Extract the (X, Y) coordinate from the center of the cell holding the provided text.  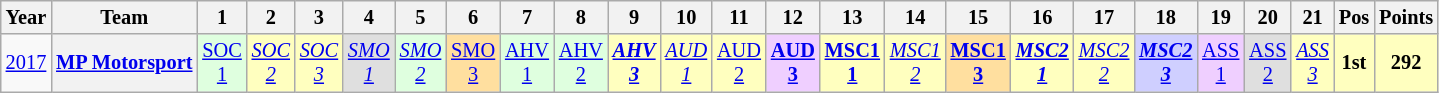
292 (1406, 63)
SMO1 (369, 63)
9 (634, 17)
AHV1 (527, 63)
SMO2 (421, 63)
2 (271, 17)
SOC2 (271, 63)
Year (26, 17)
20 (1268, 17)
10 (686, 17)
12 (793, 17)
AHV2 (581, 63)
16 (1042, 17)
11 (739, 17)
AUD3 (793, 63)
Points (1406, 17)
1st (1354, 63)
SOC1 (222, 63)
SMO3 (473, 63)
ASS1 (1220, 63)
19 (1220, 17)
MSC21 (1042, 63)
AHV3 (634, 63)
13 (852, 17)
17 (1104, 17)
18 (1166, 17)
MSC12 (916, 63)
4 (369, 17)
15 (978, 17)
2017 (26, 63)
3 (319, 17)
6 (473, 17)
ASS2 (1268, 63)
8 (581, 17)
MSC23 (1166, 63)
MSC13 (978, 63)
MSC11 (852, 63)
AUD1 (686, 63)
ASS3 (1312, 63)
14 (916, 17)
Team (124, 17)
MP Motorsport (124, 63)
1 (222, 17)
MSC22 (1104, 63)
Pos (1354, 17)
21 (1312, 17)
SOC3 (319, 63)
7 (527, 17)
AUD2 (739, 63)
5 (421, 17)
